Scan for the cell matching the given text and deliver its [X, Y] coordinate at center. 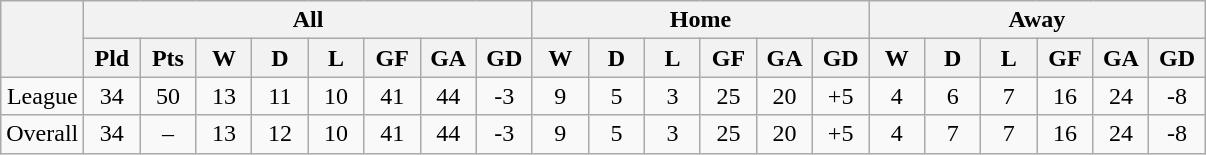
11 [280, 96]
– [168, 134]
Overall [42, 134]
All [308, 20]
12 [280, 134]
Pts [168, 58]
Away [1037, 20]
League [42, 96]
6 [953, 96]
Pld [112, 58]
50 [168, 96]
Home [700, 20]
